Output the [X, Y] coordinate of the center of the cell containing the given text.  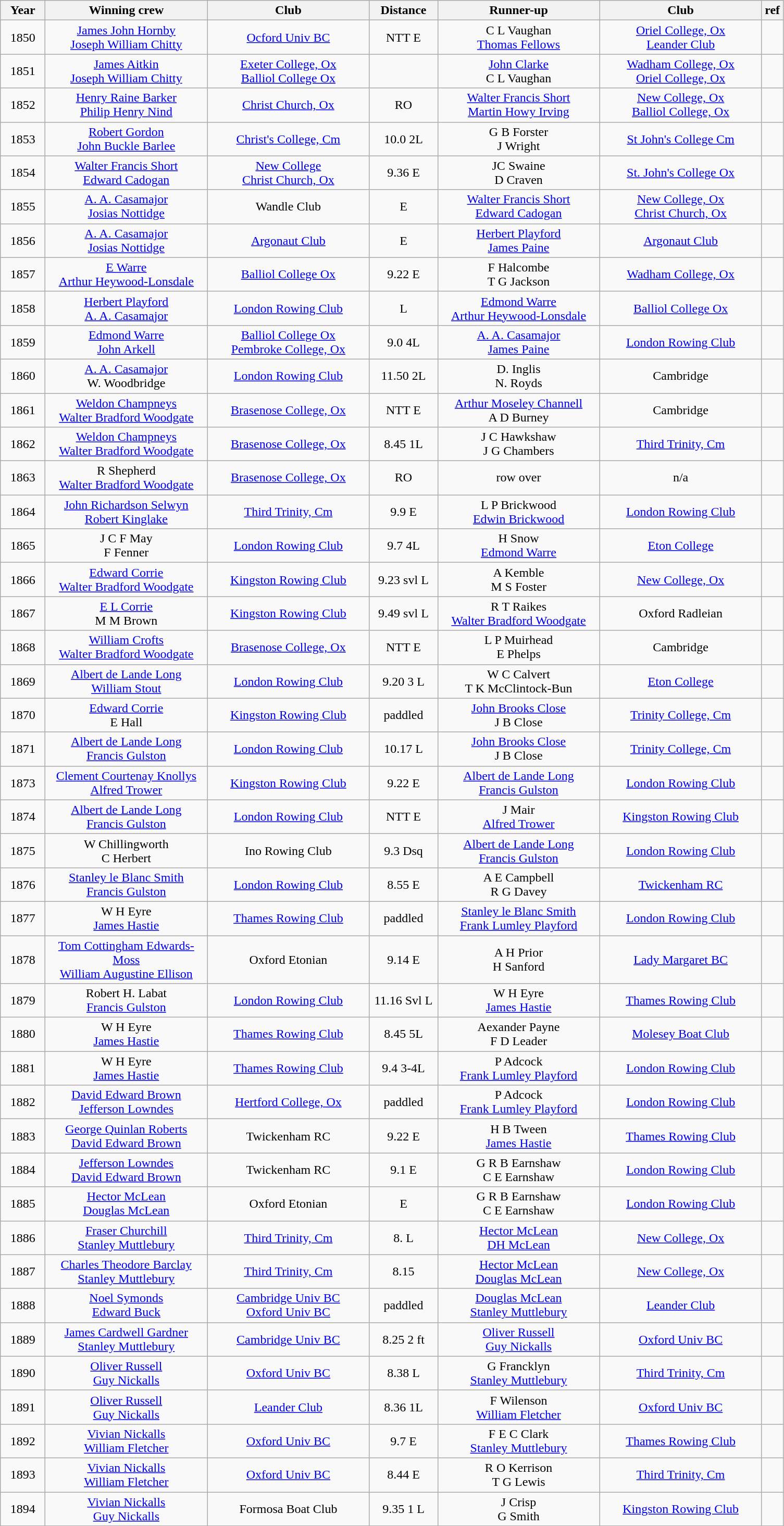
ref [772, 10]
1855 [23, 206]
St. John's College Ox [680, 173]
1882 [23, 1102]
1893 [23, 1474]
9.1 E [403, 1170]
8.36 1L [403, 1407]
Wandle Club [289, 206]
W C CalvertT K McClintock-Bun [519, 681]
R ShepherdWalter Bradford Woodgate [126, 478]
Year [23, 10]
E L CorrieM M Brown [126, 614]
Edmond WarreJohn Arkell [126, 342]
David Edward BrownJefferson Lowndes [126, 1102]
1862 [23, 444]
9.36 E [403, 173]
Albert de Lande LongWilliam Stout [126, 681]
Ino Rowing Club [289, 850]
Robert H. LabatFrancis Gulston [126, 1000]
Christ's College, Cm [289, 139]
1867 [23, 614]
1852 [23, 105]
1873 [23, 783]
1891 [23, 1407]
10.17 L [403, 749]
1874 [23, 817]
1888 [23, 1306]
C L VaughanThomas Fellows [519, 38]
1876 [23, 885]
Christ Church, Ox [289, 105]
JC SwaineD Craven [519, 173]
A H PriorH Sanford [519, 960]
8.55 E [403, 885]
Formosa Boat Club [289, 1509]
1857 [23, 274]
8.45 5L [403, 1035]
1856 [23, 241]
Henry Raine BarkerPhilip Henry Nind [126, 105]
1879 [23, 1000]
1885 [23, 1204]
James John HornbyJoseph William Chitty [126, 38]
1853 [23, 139]
James Cardwell GardnerStanley Muttlebury [126, 1339]
10.0 2L [403, 139]
L [403, 308]
8.38 L [403, 1373]
1854 [23, 173]
Balliol College Ox Pembroke College, Ox [289, 342]
row over [519, 478]
1870 [23, 715]
R T RaikesWalter Bradford Woodgate [519, 614]
1881 [23, 1068]
Wadham College, Ox Oriel College, Ox [680, 71]
1894 [23, 1509]
9.7 4L [403, 546]
1859 [23, 342]
8. L [403, 1238]
8.15 [403, 1271]
F WilensonWilliam Fletcher [519, 1407]
Hector McLeanDH McLean [519, 1238]
Herbert PlayfordA. A. Casamajor [126, 308]
9.35 1 L [403, 1509]
1877 [23, 918]
1890 [23, 1373]
Wadham College, Ox [680, 274]
Oxford Radleian [680, 614]
1864 [23, 512]
Vivian NickallsGuy Nickalls [126, 1509]
Edmond WarreArthur Heywood-Lonsdale [519, 308]
G FrancklynStanley Muttlebury [519, 1373]
Edward CorrieWalter Bradford Woodgate [126, 579]
A. A. CasamajorJames Paine [519, 342]
D. InglisN. Royds [519, 376]
Tom Cottingham Edwards-MossWilliam Augustine Ellison [126, 960]
New College, OxBalliol College, Ox [680, 105]
1887 [23, 1271]
Walter Francis ShortMartin Howy Irving [519, 105]
11.50 2L [403, 376]
11.16 Svl L [403, 1000]
9.3 Dsq [403, 850]
J MairAlfred Trower [519, 817]
J C HawkshawJ G Chambers [519, 444]
J CrispG Smith [519, 1509]
Cambridge Univ BC Oxford Univ BC [289, 1306]
9.4 3-4L [403, 1068]
George Quinlan RobertsDavid Edward Brown [126, 1136]
Stanley le Blanc SmithFrank Lumley Playford [519, 918]
1865 [23, 546]
Fraser ChurchillStanley Muttlebury [126, 1238]
1861 [23, 410]
1880 [23, 1035]
1889 [23, 1339]
J C F MayF Fenner [126, 546]
James AitkinJoseph William Chitty [126, 71]
Cambridge Univ BC [289, 1339]
9.23 svl L [403, 579]
Oriel College, OxLeander Club [680, 38]
William CroftsWalter Bradford Woodgate [126, 647]
Clement Courtenay KnollysAlfred Trower [126, 783]
Noel SymondsEdward Buck [126, 1306]
1886 [23, 1238]
A. A. CasamajorW. Woodbridge [126, 376]
9.49 svl L [403, 614]
1860 [23, 376]
1884 [23, 1170]
Stanley le Blanc SmithFrancis Gulston [126, 885]
9.9 E [403, 512]
Jefferson LowndesDavid Edward Brown [126, 1170]
F E C ClarkStanley Muttlebury [519, 1441]
8.44 E [403, 1474]
1866 [23, 579]
9.7 E [403, 1441]
St John's College Cm [680, 139]
Winning crew [126, 10]
L P MuirheadE Phelps [519, 647]
E WarreArthur Heywood-Lonsdale [126, 274]
8.25 2 ft [403, 1339]
1868 [23, 647]
9.20 3 L [403, 681]
Charles Theodore BarclayStanley Muttlebury [126, 1271]
G B ForsterJ Wright [519, 139]
9.0 4L [403, 342]
8.45 1L [403, 444]
Herbert PlayfordJames Paine [519, 241]
H B TweenJames Hastie [519, 1136]
Robert GordonJohn Buckle Barlee [126, 139]
Douglas McLeanStanley Muttlebury [519, 1306]
R O KerrisonT G Lewis [519, 1474]
1863 [23, 478]
H SnowEdmond Warre [519, 546]
1892 [23, 1441]
1858 [23, 308]
Lady Margaret BC [680, 960]
Aexander PayneF D Leader [519, 1035]
Exeter College, OxBalliol College Ox [289, 71]
n/a [680, 478]
John ClarkeC L Vaughan [519, 71]
W ChillingworthC Herbert [126, 850]
Distance [403, 10]
1883 [23, 1136]
F HalcombeT G Jackson [519, 274]
1850 [23, 38]
L P BrickwoodEdwin Brickwood [519, 512]
New CollegeChrist Church, Ox [289, 173]
Ocford Univ BC [289, 38]
Hertford College, Ox [289, 1102]
Edward CorrieE Hall [126, 715]
Runner-up [519, 10]
9.14 E [403, 960]
Arthur Moseley ChannellA D Burney [519, 410]
1869 [23, 681]
1875 [23, 850]
New College, Ox Christ Church, Ox [680, 206]
Molesey Boat Club [680, 1035]
A KembleM S Foster [519, 579]
1878 [23, 960]
1871 [23, 749]
1851 [23, 71]
John Richardson SelwynRobert Kinglake [126, 512]
A E CampbellR G Davey [519, 885]
